Identify which cell holds the provided text, then report its [x, y] central coordinate. 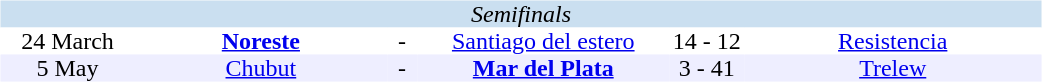
3 - 41 [707, 68]
5 May [67, 68]
Noreste [262, 42]
Semifinals [520, 14]
Mar del Plata [544, 68]
24 March [67, 42]
Chubut [262, 68]
Trelew [893, 68]
Santiago del estero [544, 42]
14 - 12 [707, 42]
Resistencia [893, 42]
